Pinpoint the cell where the given text exists, returning its [X, Y] midpoint coordinate. 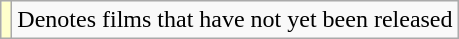
Denotes films that have not yet been released [235, 20]
